Identify which cell holds the provided text, then report its [X, Y] central coordinate. 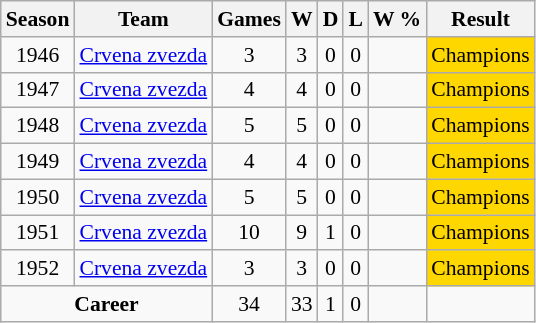
1948 [38, 126]
Career [106, 304]
10 [249, 233]
D [331, 19]
9 [302, 233]
33 [302, 304]
1949 [38, 162]
34 [249, 304]
1951 [38, 233]
W [302, 19]
L [356, 19]
Season [38, 19]
1947 [38, 90]
1950 [38, 197]
Result [480, 19]
1952 [38, 269]
W % [397, 19]
Team [143, 19]
Games [249, 19]
1946 [38, 55]
